Find where the given text appears and provide that cell's center as [x, y] coordinate. 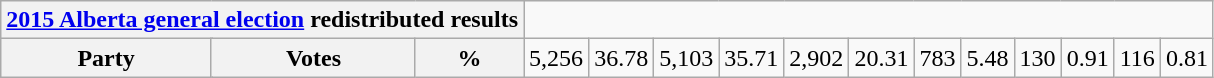
5.48 [988, 58]
116 [1137, 58]
Votes [313, 58]
2015 Alberta general election redistributed results [262, 20]
36.78 [622, 58]
783 [938, 58]
0.81 [1186, 58]
5,103 [686, 58]
2,902 [816, 58]
0.91 [1088, 58]
% [469, 58]
35.71 [752, 58]
130 [1038, 58]
5,256 [556, 58]
20.31 [882, 58]
Party [106, 58]
